Find where the given text appears and provide that cell's center as [X, Y] coordinate. 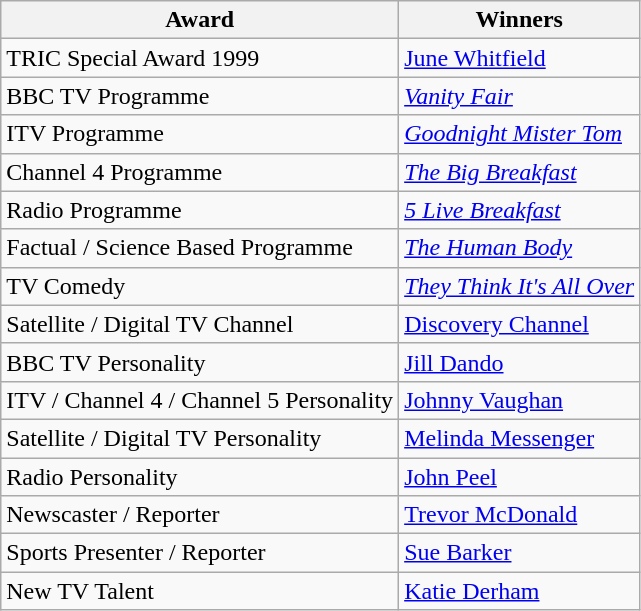
BBC TV Programme [200, 96]
ITV / Channel 4 / Channel 5 Personality [200, 400]
Melinda Messenger [520, 438]
Jill Dando [520, 362]
Factual / Science Based Programme [200, 248]
Winners [520, 20]
Sue Barker [520, 553]
Johnny Vaughan [520, 400]
Sports Presenter / Reporter [200, 553]
Award [200, 20]
BBC TV Personality [200, 362]
Katie Derham [520, 591]
The Big Breakfast [520, 172]
TRIC Special Award 1999 [200, 58]
TV Comedy [200, 286]
Channel 4 Programme [200, 172]
Goodnight Mister Tom [520, 134]
John Peel [520, 477]
The Human Body [520, 248]
Radio Personality [200, 477]
Discovery Channel [520, 324]
Satellite / Digital TV Personality [200, 438]
Vanity Fair [520, 96]
Newscaster / Reporter [200, 515]
June Whitfield [520, 58]
Radio Programme [200, 210]
New TV Talent [200, 591]
Satellite / Digital TV Channel [200, 324]
5 Live Breakfast [520, 210]
Trevor McDonald [520, 515]
They Think It's All Over [520, 286]
ITV Programme [200, 134]
